Detect which cell encompasses the target text, then output its (X, Y) center coordinate. 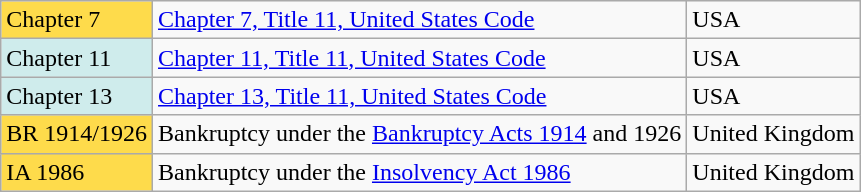
BR 1914/1926 (77, 134)
Chapter 7, Title 11, United States Code (420, 20)
Chapter 11 (77, 58)
Chapter 7 (77, 20)
Bankruptcy under the Insolvency Act 1986 (420, 172)
Chapter 11, Title 11, United States Code (420, 58)
Bankruptcy under the Bankruptcy Acts 1914 and 1926 (420, 134)
Chapter 13, Title 11, United States Code (420, 96)
Chapter 13 (77, 96)
IA 1986 (77, 172)
